Pinpoint the cell where the given text exists, returning its (X, Y) midpoint coordinate. 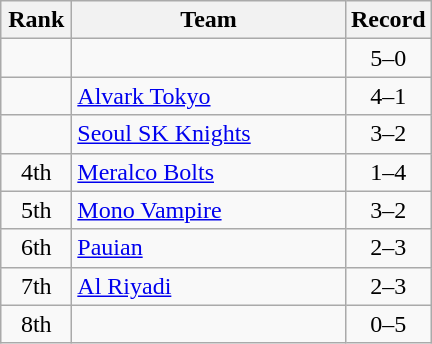
5th (36, 210)
6th (36, 248)
Team (209, 20)
4–1 (388, 96)
0–5 (388, 324)
Pauian (209, 248)
4th (36, 172)
Rank (36, 20)
1–4 (388, 172)
5–0 (388, 58)
Mono Vampire (209, 210)
Al Riyadi (209, 286)
Meralco Bolts (209, 172)
8th (36, 324)
Seoul SK Knights (209, 134)
Alvark Tokyo (209, 96)
Record (388, 20)
7th (36, 286)
